Output the (x, y) coordinate of the center of the cell containing the given text.  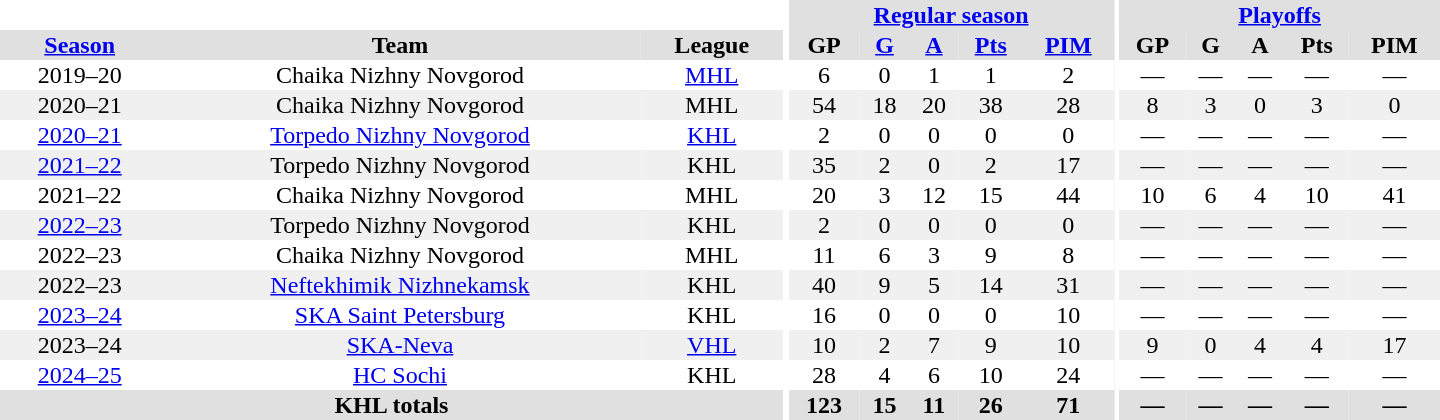
VHL (712, 345)
HC Sochi (400, 375)
14 (991, 285)
123 (824, 405)
Playoffs (1280, 15)
12 (934, 195)
League (712, 45)
16 (824, 315)
Regular season (950, 15)
KHL totals (392, 405)
2024–25 (80, 375)
54 (824, 105)
24 (1068, 375)
SKA Saint Petersburg (400, 315)
7 (934, 345)
71 (1068, 405)
2019–20 (80, 75)
Neftekhimik Nizhnekamsk (400, 285)
18 (884, 105)
44 (1068, 195)
Season (80, 45)
41 (1394, 195)
Team (400, 45)
SKA-Neva (400, 345)
40 (824, 285)
5 (934, 285)
26 (991, 405)
35 (824, 165)
38 (991, 105)
31 (1068, 285)
